Capture the cell that displays the provided text and extract its (X, Y) central coordinate. 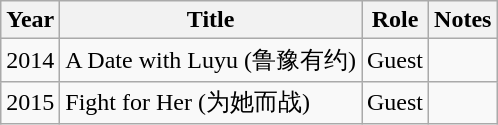
Notes (463, 20)
Fight for Her (为她而战) (211, 102)
2015 (30, 102)
Role (396, 20)
Year (30, 20)
2014 (30, 60)
A Date with Luyu (鲁豫有约) (211, 60)
Title (211, 20)
